Identify which cell holds the provided text, then report its [X, Y] central coordinate. 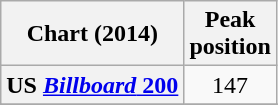
Peak position [230, 34]
US Billboard 200 [92, 85]
147 [230, 85]
Chart (2014) [92, 34]
